Extract the [x, y] coordinate from the center of the cell holding the provided text.  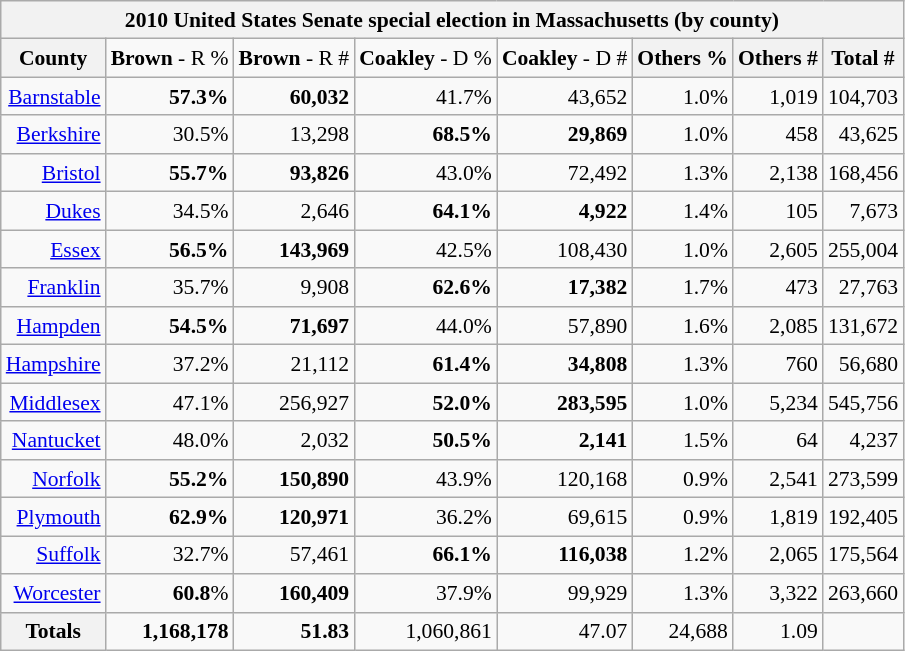
41.7% [426, 97]
Plymouth [54, 517]
Dukes [54, 211]
30.5% [170, 135]
56,680 [863, 364]
256,927 [294, 402]
Coakley - D % [426, 58]
Total # [863, 58]
2,646 [294, 211]
2,085 [778, 326]
5,234 [778, 402]
3,322 [778, 593]
Franklin [54, 288]
72,492 [564, 173]
35.7% [170, 288]
160,409 [294, 593]
2,541 [778, 479]
Norfolk [54, 479]
Hampden [54, 326]
4,237 [863, 440]
104,703 [863, 97]
1,819 [778, 517]
Others % [682, 58]
Middlesex [54, 402]
34.5% [170, 211]
69,615 [564, 517]
21,112 [294, 364]
760 [778, 364]
42.5% [426, 249]
47.07 [564, 631]
Barnstable [54, 97]
64.1% [426, 211]
Hampshire [54, 364]
7,673 [863, 211]
1.09 [778, 631]
47.1% [170, 402]
99,929 [564, 593]
283,595 [564, 402]
34,808 [564, 364]
93,826 [294, 173]
29,869 [564, 135]
37.9% [426, 593]
2,141 [564, 440]
13,298 [294, 135]
43,652 [564, 97]
56.5% [170, 249]
60.8% [170, 593]
131,672 [863, 326]
1.2% [682, 555]
2,032 [294, 440]
1.7% [682, 288]
255,004 [863, 249]
61.4% [426, 364]
36.2% [426, 517]
1.6% [682, 326]
Berkshire [54, 135]
17,382 [564, 288]
120,971 [294, 517]
51.83 [294, 631]
71,697 [294, 326]
116,038 [564, 555]
66.1% [426, 555]
108,430 [564, 249]
37.2% [170, 364]
55.7% [170, 173]
175,564 [863, 555]
1,060,861 [426, 631]
2,065 [778, 555]
60,032 [294, 97]
473 [778, 288]
57,461 [294, 555]
Bristol [54, 173]
48.0% [170, 440]
Suffolk [54, 555]
44.0% [426, 326]
263,660 [863, 593]
2,138 [778, 173]
105 [778, 211]
Nantucket [54, 440]
52.0% [426, 402]
Worcester [54, 593]
1,168,178 [170, 631]
150,890 [294, 479]
Essex [54, 249]
62.6% [426, 288]
68.5% [426, 135]
2010 United States Senate special election in Massachusetts (by county) [452, 20]
Totals [54, 631]
64 [778, 440]
43,625 [863, 135]
4,922 [564, 211]
43.9% [426, 479]
32.7% [170, 555]
458 [778, 135]
50.5% [426, 440]
Others # [778, 58]
55.2% [170, 479]
1.4% [682, 211]
57.3% [170, 97]
24,688 [682, 631]
County [54, 58]
545,756 [863, 402]
9,908 [294, 288]
57,890 [564, 326]
1.5% [682, 440]
120,168 [564, 479]
2,605 [778, 249]
62.9% [170, 517]
273,599 [863, 479]
43.0% [426, 173]
Brown - R # [294, 58]
1,019 [778, 97]
27,763 [863, 288]
Coakley - D # [564, 58]
192,405 [863, 517]
143,969 [294, 249]
54.5% [170, 326]
168,456 [863, 173]
Brown - R % [170, 58]
